Provide the (x, y) coordinate of the cell's center where the given text is located.  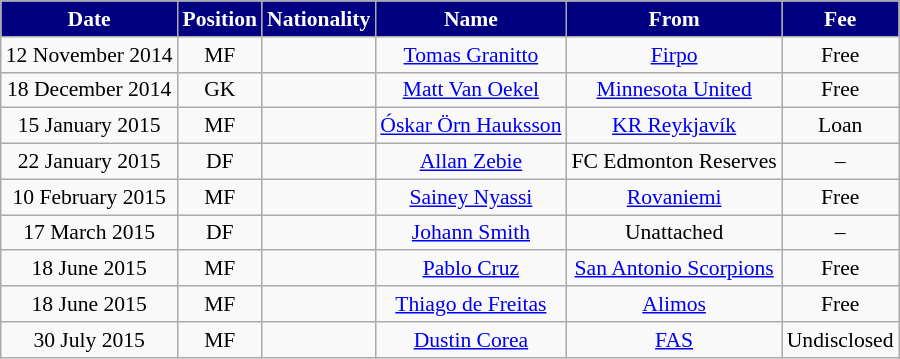
Undisclosed (840, 340)
Unattached (674, 233)
Fee (840, 19)
Pablo Cruz (470, 269)
Johann Smith (470, 233)
Matt Van Oekel (470, 90)
Date (90, 19)
Firpo (674, 55)
Thiago de Freitas (470, 304)
Sainey Nyassi (470, 197)
FAS (674, 340)
Nationality (318, 19)
30 July 2015 (90, 340)
Name (470, 19)
15 January 2015 (90, 126)
FC Edmonton Reserves (674, 162)
Dustin Corea (470, 340)
18 December 2014 (90, 90)
San Antonio Scorpions (674, 269)
GK (220, 90)
Allan Zebie (470, 162)
Óskar Örn Hauksson (470, 126)
12 November 2014 (90, 55)
10 February 2015 (90, 197)
From (674, 19)
Rovaniemi (674, 197)
17 March 2015 (90, 233)
KR Reykjavík (674, 126)
Tomas Granitto (470, 55)
Position (220, 19)
Minnesota United (674, 90)
22 January 2015 (90, 162)
Loan (840, 126)
Alimos (674, 304)
